Return the [X, Y] coordinate for the center point of the cell that contains the specified text.  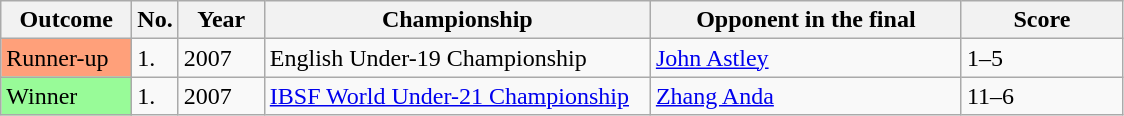
1–5 [1042, 58]
Runner-up [66, 58]
Outcome [66, 20]
Year [221, 20]
Championship [457, 20]
IBSF World Under-21 Championship [457, 96]
11–6 [1042, 96]
No. [155, 20]
Opponent in the final [806, 20]
Winner [66, 96]
John Astley [806, 58]
Score [1042, 20]
Zhang Anda [806, 96]
English Under-19 Championship [457, 58]
